Return [x, y] of the center of cell containing provided text 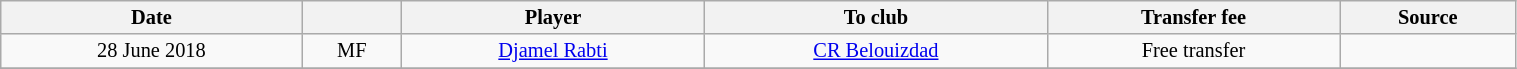
Djamel Rabti [554, 51]
Date [152, 17]
28 June 2018 [152, 51]
Free transfer [1193, 51]
Transfer fee [1193, 17]
Source [1428, 17]
CR Belouizdad [876, 51]
To club [876, 17]
Player [554, 17]
MF [352, 51]
